Search for the cell housing the specified text and yield its [x, y] center coordinate. 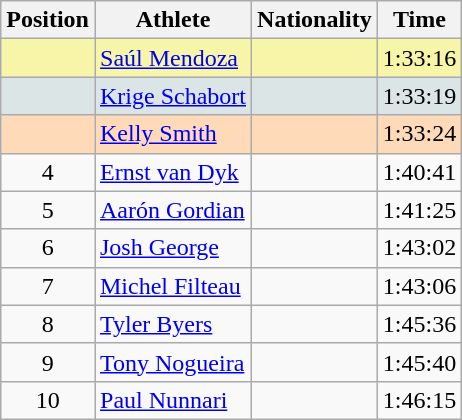
Time [419, 20]
Ernst van Dyk [172, 172]
1:41:25 [419, 210]
Tyler Byers [172, 324]
Position [48, 20]
Saúl Mendoza [172, 58]
Aarón Gordian [172, 210]
Michel Filteau [172, 286]
1:45:36 [419, 324]
8 [48, 324]
5 [48, 210]
Krige Schabort [172, 96]
Kelly Smith [172, 134]
Nationality [315, 20]
1:33:24 [419, 134]
Tony Nogueira [172, 362]
Athlete [172, 20]
1:43:02 [419, 248]
6 [48, 248]
1:40:41 [419, 172]
4 [48, 172]
Josh George [172, 248]
7 [48, 286]
1:33:16 [419, 58]
1:46:15 [419, 400]
Paul Nunnari [172, 400]
1:33:19 [419, 96]
1:43:06 [419, 286]
10 [48, 400]
1:45:40 [419, 362]
9 [48, 362]
